Search for the cell housing the specified text and yield its (x, y) center coordinate. 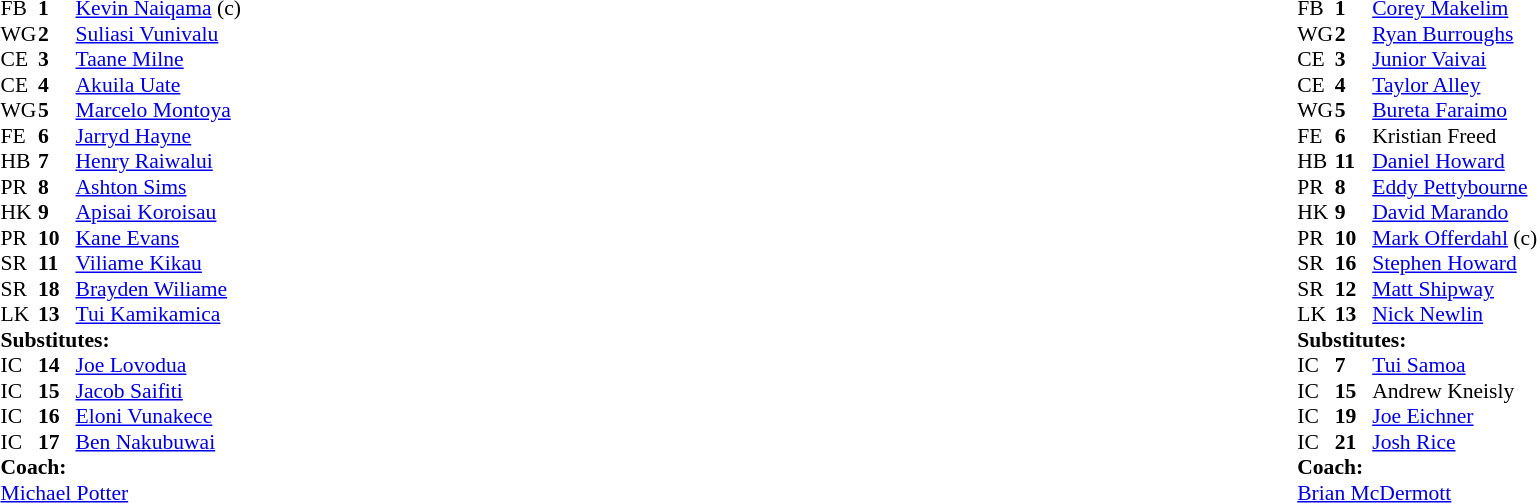
Akuila Uate (158, 85)
Josh Rice (1454, 442)
Brayden Wiliame (158, 289)
Joe Lovodua (158, 365)
Taylor Alley (1454, 85)
Suliasi Vunivalu (158, 34)
17 (57, 442)
14 (57, 365)
Tui Kamikamica (158, 315)
19 (1354, 417)
Eloni Vunakece (158, 417)
Andrew Kneisly (1454, 391)
Junior Vaivai (1454, 59)
Daniel Howard (1454, 161)
Tui Samoa (1454, 365)
Jacob Saifiti (158, 391)
12 (1354, 289)
Matt Shipway (1454, 289)
Bureta Faraimo (1454, 111)
Kristian Freed (1454, 136)
Mark Offerdahl (c) (1454, 238)
Ashton Sims (158, 187)
Henry Raiwalui (158, 161)
18 (57, 289)
Stephen Howard (1454, 263)
Viliame Kikau (158, 263)
Kane Evans (158, 238)
David Marando (1454, 213)
Ben Nakubuwai (158, 442)
Eddy Pettybourne (1454, 187)
Joe Eichner (1454, 417)
Apisai Koroisau (158, 213)
21 (1354, 442)
Taane Milne (158, 59)
Jarryd Hayne (158, 136)
Marcelo Montoya (158, 111)
Nick Newlin (1454, 315)
Ryan Burroughs (1454, 34)
